From the cell containing the given text, extract its center point as [X, Y] coordinate. 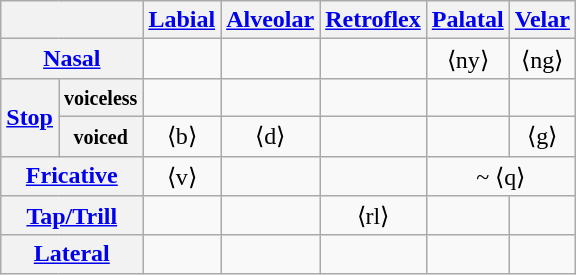
⟨rl⟩ [374, 216]
⟨ng⟩ [542, 59]
Alveolar [270, 20]
Tap/Trill [72, 216]
Stop [30, 117]
Nasal [72, 59]
Labial [182, 20]
⟨d⟩ [270, 136]
Fricative [72, 176]
⟨b⟩ [182, 136]
⟨g⟩ [542, 136]
Lateral [72, 254]
⟨v⟩ [182, 176]
voiced [100, 136]
⟨ny⟩ [468, 59]
voiceless [100, 97]
Palatal [468, 20]
Retroflex [374, 20]
Velar [542, 20]
~ ⟨q⟩ [500, 176]
